Capture the cell that displays the provided text and extract its (X, Y) central coordinate. 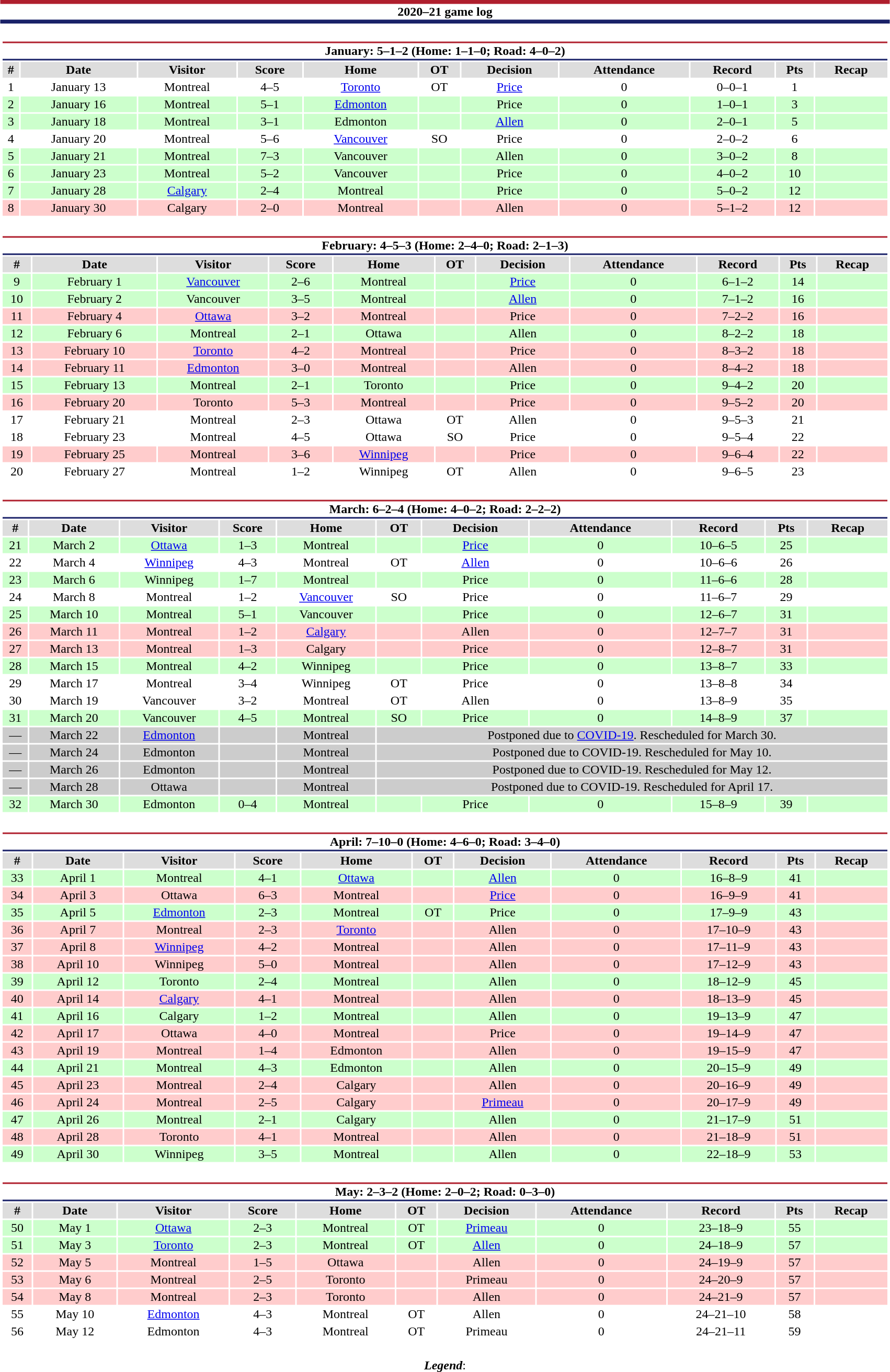
11–6–7 (718, 597)
8–3–2 (738, 351)
April 10 (77, 964)
Postponed due to COVID-19. Rescheduled for May 12. (632, 769)
23–18–9 (721, 1228)
March 6 (74, 580)
January 13 (78, 87)
February 4 (95, 316)
January 23 (78, 173)
April 7 (77, 929)
0–4 (247, 804)
1–4 (268, 1051)
February 27 (95, 471)
February 25 (95, 455)
22–18–9 (729, 1154)
40 (17, 999)
11–6–6 (718, 580)
9 (17, 282)
May 12 (75, 1331)
5–1–2 (733, 208)
20–17–9 (729, 1102)
8–2–2 (738, 333)
17–9–9 (729, 913)
February 10 (95, 351)
April 5 (77, 913)
February 21 (95, 420)
3–0 (301, 368)
7–2–2 (738, 316)
February 1 (95, 282)
April 19 (77, 1051)
2–0 (270, 208)
February 2 (95, 299)
2–0–1 (733, 122)
Postponed due to COVID-19. Rescheduled for May 10. (632, 753)
May 5 (75, 1262)
1–5 (263, 1262)
May 1 (75, 1228)
January 30 (78, 208)
May 8 (75, 1297)
16–9–9 (729, 895)
17–11–9 (729, 947)
18–13–9 (729, 999)
April 12 (77, 982)
March 2 (74, 546)
January: 5–1–2 (Home: 1–1–0; Road: 4–0–2) (444, 51)
19–15–9 (729, 1051)
February: 4–5–3 (Home: 2–4–0; Road: 2–1–3) (444, 246)
13–8–9 (718, 700)
24–20–9 (721, 1280)
February 20 (95, 402)
4–0–2 (733, 173)
30 (15, 700)
March 8 (74, 597)
March 30 (74, 804)
5–2 (270, 173)
19–14–9 (729, 1033)
March 13 (74, 649)
March 15 (74, 666)
36 (17, 929)
April 14 (77, 999)
9–5–3 (738, 420)
5–0–2 (733, 191)
April 28 (77, 1137)
0–0–1 (733, 87)
56 (17, 1331)
1–7 (247, 580)
24–21–11 (721, 1331)
March 26 (74, 769)
4 (10, 139)
9–5–2 (738, 402)
38 (17, 964)
5–0 (268, 964)
42 (17, 1033)
8–4–2 (738, 368)
19–13–9 (729, 1016)
24–19–9 (721, 1262)
January 28 (78, 191)
7–3 (270, 156)
March 11 (74, 631)
April: 7–10–0 (Home: 4–6–0; Road: 3–4–0) (444, 842)
6–1–2 (738, 282)
24–21–10 (721, 1314)
January 18 (78, 122)
3–1 (270, 122)
9–5–4 (738, 437)
April 17 (77, 1033)
18–12–9 (729, 982)
March 10 (74, 615)
17 (17, 420)
April 8 (77, 947)
6–3 (268, 895)
5–6 (270, 139)
27 (15, 649)
Postponed due to COVID-19. Rescheduled for April 17. (632, 787)
3–0–2 (733, 156)
March 24 (74, 753)
59 (795, 1331)
April 24 (77, 1102)
7–1–2 (738, 299)
April 30 (77, 1154)
April 16 (77, 1016)
May 10 (75, 1314)
54 (17, 1297)
15–8–9 (718, 804)
24–21–9 (721, 1297)
20–16–9 (729, 1085)
March 20 (74, 718)
48 (17, 1137)
1–0–1 (733, 104)
March 17 (74, 684)
58 (795, 1314)
16–8–9 (729, 878)
9–4–2 (738, 385)
11 (17, 316)
January 20 (78, 139)
13 (17, 351)
4–0 (268, 1033)
15 (17, 385)
9–6–5 (738, 471)
46 (17, 1102)
April 26 (77, 1120)
February 23 (95, 437)
March 22 (74, 735)
February 13 (95, 385)
February 11 (95, 368)
5–3 (301, 402)
2–0–2 (733, 139)
13–8–8 (718, 684)
3–4 (247, 684)
3–6 (301, 455)
12–6–7 (718, 615)
10–6–6 (718, 562)
12–7–7 (718, 631)
March 28 (74, 787)
17–12–9 (729, 964)
32 (15, 804)
January 21 (78, 156)
May: 2–3–2 (Home: 2–0–2; Road: 0–3–0) (444, 1192)
January 16 (78, 104)
March 19 (74, 700)
April 23 (77, 1085)
13–8–7 (718, 666)
12–8–7 (718, 649)
21–17–9 (729, 1120)
March: 6–2–4 (Home: 4–0–2; Road: 2–2–2) (444, 509)
7 (10, 191)
May 6 (75, 1280)
24 (15, 597)
52 (17, 1262)
2 (10, 104)
May 3 (75, 1245)
9–6–4 (738, 455)
February 6 (95, 333)
24–18–9 (721, 1245)
14–8–9 (718, 718)
2020–21 game log (445, 12)
44 (17, 1068)
19 (17, 455)
Postponed due to COVID-19. Rescheduled for March 30. (632, 735)
17–10–9 (729, 929)
2–6 (301, 282)
10–6–5 (718, 546)
April 1 (77, 878)
21–18–9 (729, 1137)
March 4 (74, 562)
20–15–9 (729, 1068)
April 3 (77, 895)
April 21 (77, 1068)
50 (17, 1228)
